Detect which cell encompasses the target text, then output its (x, y) center coordinate. 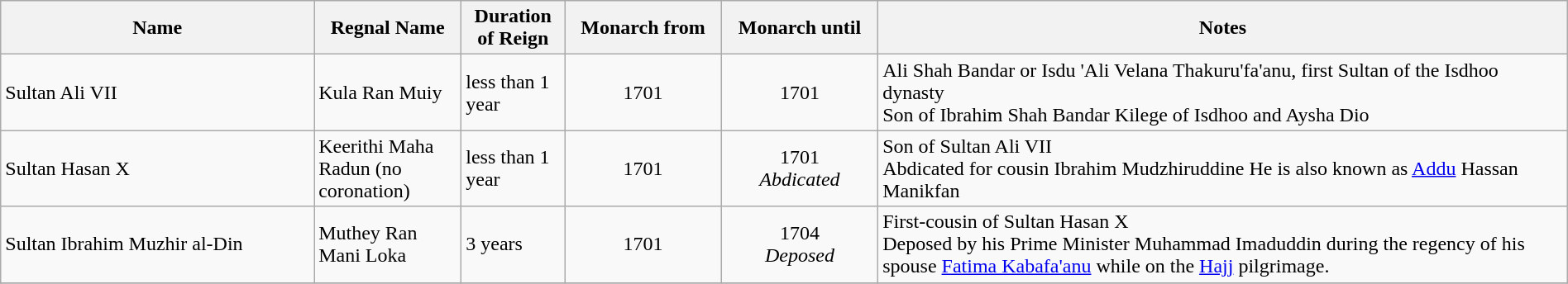
1704Deposed (799, 244)
Keerithi Maha Radun (no coronation) (388, 168)
Monarch from (643, 28)
1701Abdicated (799, 168)
Duration of Reign (513, 28)
Sultan Hasan X (157, 168)
3 years (513, 244)
Muthey Ran Mani Loka (388, 244)
Sultan Ali VII (157, 92)
Kula Ran Muiy (388, 92)
Son of Sultan Ali VIIAbdicated for cousin Ibrahim Mudzhiruddine He is also known as Addu Hassan Manikfan (1223, 168)
Name (157, 28)
Ali Shah Bandar or Isdu 'Ali Velana Thakuru'fa'anu, first Sultan of the Isdhoo dynastySon of Ibrahim Shah Bandar Kilege of Isdhoo and Aysha Dio (1223, 92)
Monarch until (799, 28)
Notes (1223, 28)
Sultan Ibrahim Muzhir al-Din (157, 244)
Regnal Name (388, 28)
